For the text-containing cell, return its midpoint in (X, Y) coordinate format. 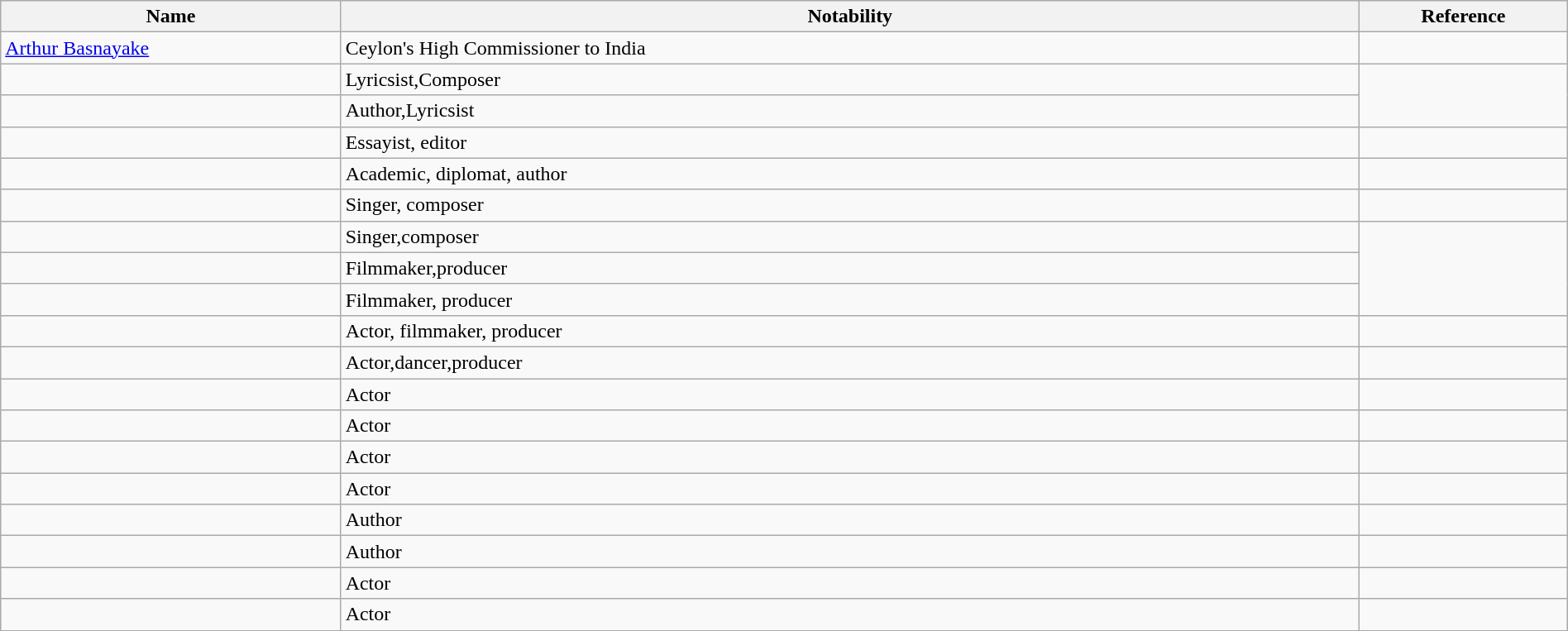
Lyricsist,Composer (850, 79)
Filmmaker,producer (850, 268)
Singer, composer (850, 205)
Actor,dancer,producer (850, 362)
Reference (1464, 17)
Actor, filmmaker, producer (850, 331)
Academic, diplomat, author (850, 174)
Singer,composer (850, 237)
Filmmaker, producer (850, 299)
Arthur Basnayake (170, 48)
Notability (850, 17)
Name (170, 17)
Author,Lyricsist (850, 111)
Ceylon's High Commissioner to India (850, 48)
Essayist, editor (850, 142)
